Scan for the cell matching the given text and deliver its [x, y] coordinate at center. 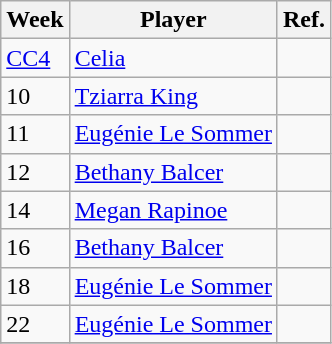
12 [35, 172]
18 [35, 286]
Megan Rapinoe [173, 210]
16 [35, 248]
14 [35, 210]
CC4 [35, 58]
22 [35, 324]
11 [35, 134]
10 [35, 96]
Ref. [304, 20]
Tziarra King [173, 96]
Player [173, 20]
Week [35, 20]
Celia [173, 58]
